Return (x, y) of the center of cell containing provided text 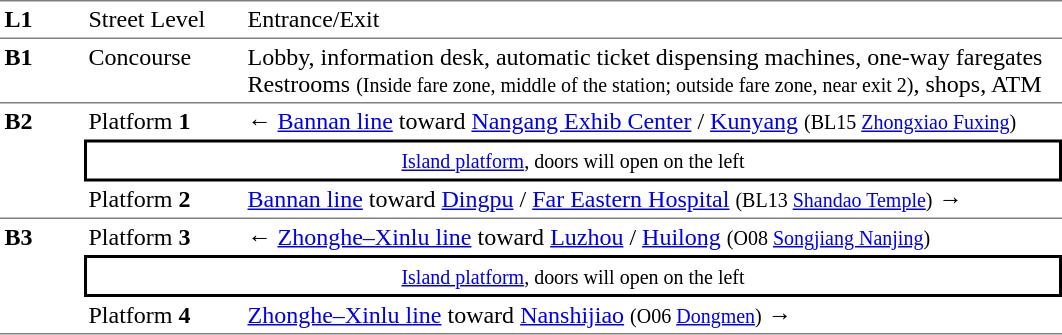
Concourse (164, 71)
Bannan line toward Dingpu / Far Eastern Hospital (BL13 Shandao Temple) → (652, 201)
L1 (42, 20)
← Zhonghe–Xinlu line toward Luzhou / Huilong (O08 Songjiang Nanjing) (652, 237)
Platform 4 (164, 316)
Zhonghe–Xinlu line toward Nanshijiao (O06 Dongmen) → (652, 316)
B2 (42, 162)
Platform 3 (164, 237)
← Bannan line toward Nangang Exhib Center / Kunyang (BL15 Zhongxiao Fuxing) (652, 122)
B3 (42, 277)
B1 (42, 71)
Platform 1 (164, 122)
Street Level (164, 20)
Entrance/Exit (652, 20)
Platform 2 (164, 201)
